Identify which cell holds the provided text, then report its (x, y) central coordinate. 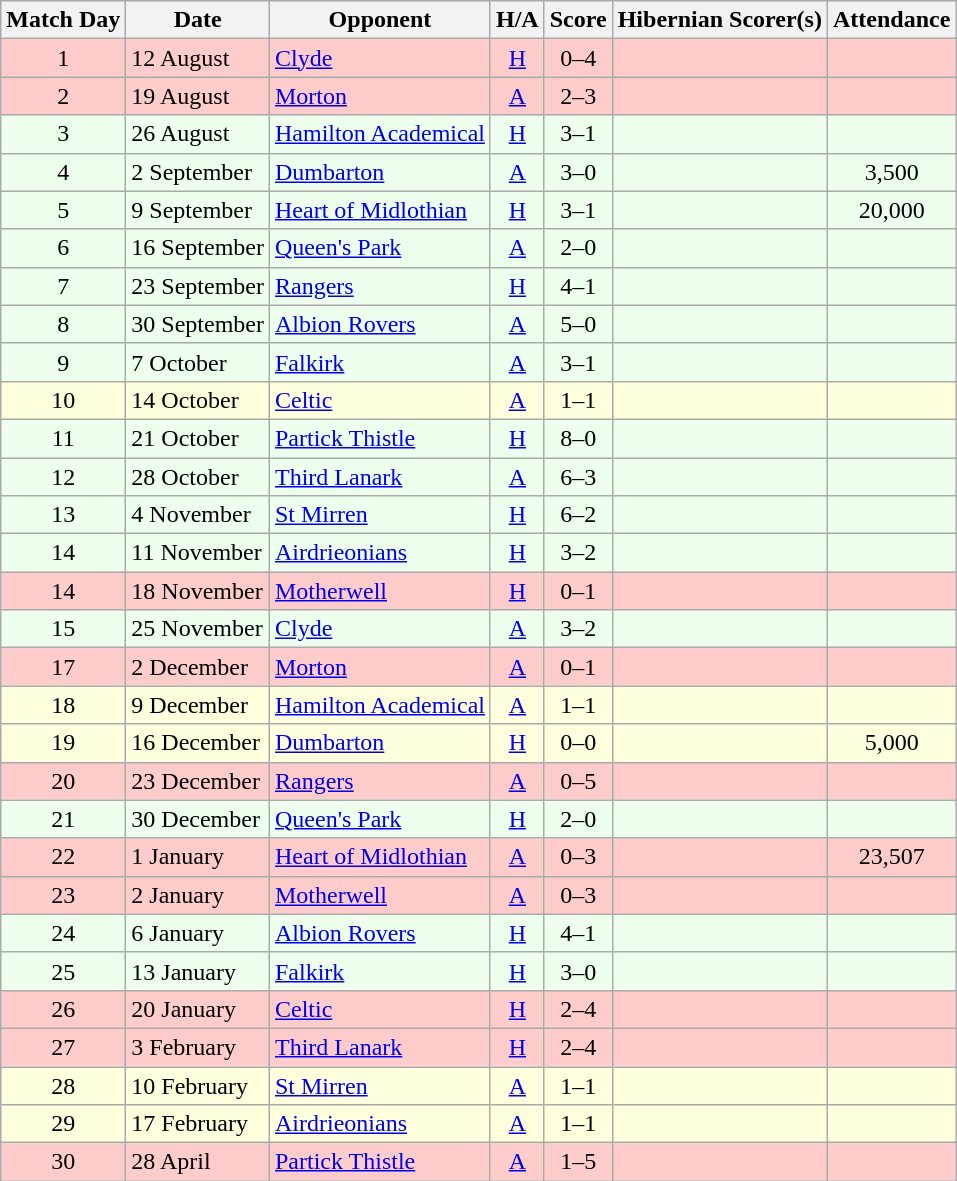
13 (64, 515)
Date (198, 20)
23 September (198, 286)
26 (64, 1009)
0–5 (578, 781)
19 (64, 743)
4 November (198, 515)
14 October (198, 400)
9 (64, 362)
18 (64, 705)
15 (64, 629)
1 (64, 58)
10 February (198, 1085)
28 October (198, 477)
5 (64, 210)
2–3 (578, 96)
11 (64, 438)
16 December (198, 743)
1 January (198, 857)
17 (64, 667)
29 (64, 1124)
0–0 (578, 743)
1–5 (578, 1162)
20,000 (891, 210)
28 April (198, 1162)
2 January (198, 895)
11 November (198, 553)
18 November (198, 591)
21 October (198, 438)
3,500 (891, 172)
26 August (198, 134)
8–0 (578, 438)
23 December (198, 781)
19 August (198, 96)
12 (64, 477)
6–3 (578, 477)
6–2 (578, 515)
5–0 (578, 324)
30 December (198, 819)
4 (64, 172)
24 (64, 933)
9 September (198, 210)
23 (64, 895)
5,000 (891, 743)
2 (64, 96)
Score (578, 20)
20 (64, 781)
3 February (198, 1047)
7 (64, 286)
17 February (198, 1124)
0–4 (578, 58)
Hibernian Scorer(s) (720, 20)
28 (64, 1085)
2 September (198, 172)
21 (64, 819)
H/A (517, 20)
27 (64, 1047)
16 September (198, 248)
2 December (198, 667)
9 December (198, 705)
6 (64, 248)
7 October (198, 362)
Attendance (891, 20)
20 January (198, 1009)
13 January (198, 971)
3 (64, 134)
8 (64, 324)
12 August (198, 58)
10 (64, 400)
23,507 (891, 857)
25 November (198, 629)
6 January (198, 933)
Opponent (380, 20)
30 September (198, 324)
22 (64, 857)
25 (64, 971)
30 (64, 1162)
Match Day (64, 20)
